Determine the (X, Y) coordinate at the center of the cell enclosing the given text.  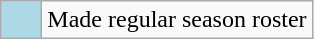
Made regular season roster (177, 20)
